Search for the cell housing the specified text and yield its (X, Y) center coordinate. 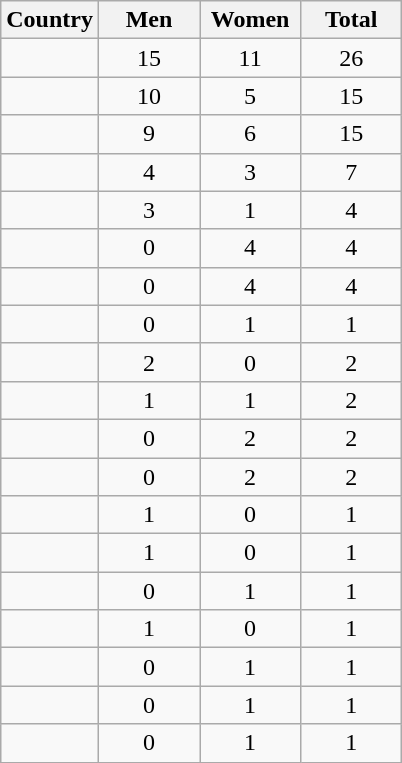
26 (352, 58)
Total (352, 20)
11 (250, 58)
10 (148, 96)
6 (250, 134)
7 (352, 172)
Women (250, 20)
5 (250, 96)
Men (148, 20)
9 (148, 134)
Country (50, 20)
